Return the [x, y] coordinate for the center point of the cell that contains the specified text.  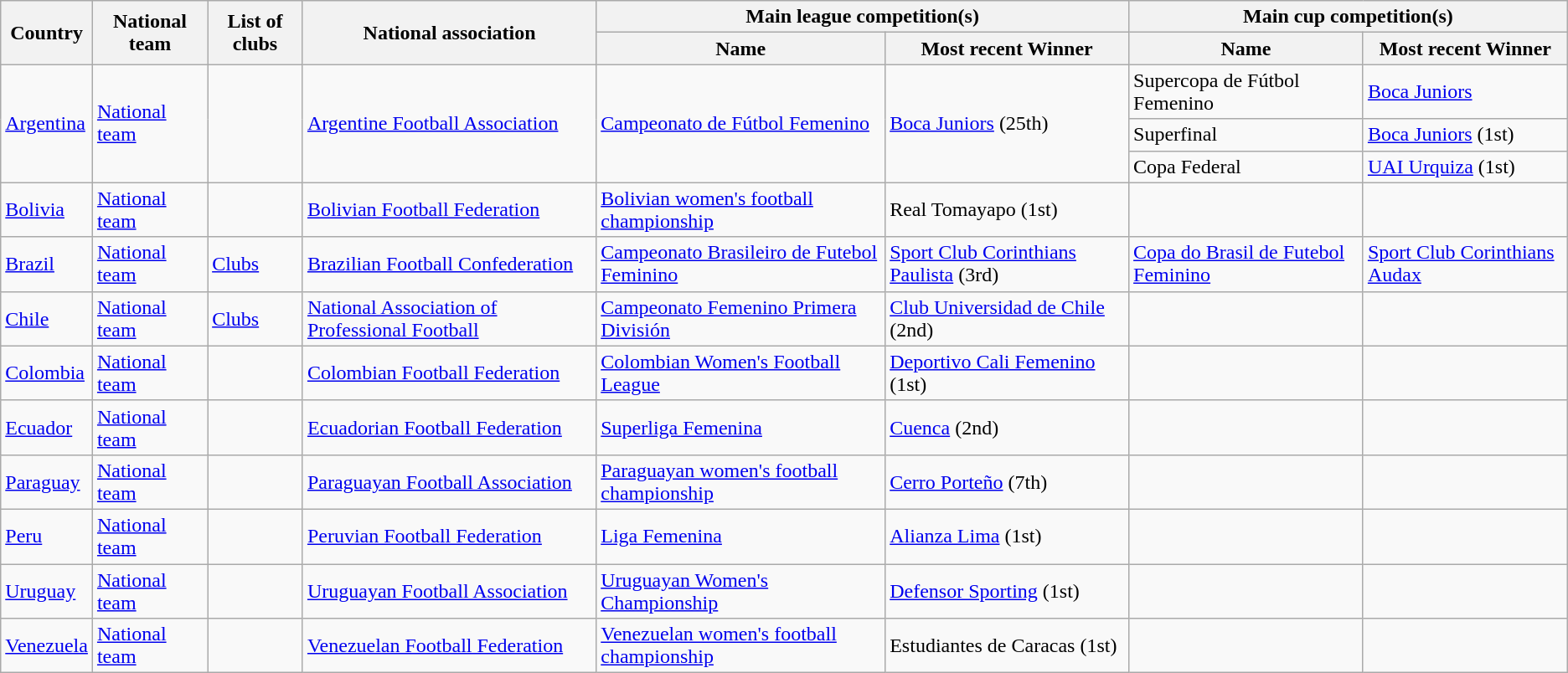
Uruguay [47, 591]
Bolivian women's football championship [740, 209]
Venezuela [47, 646]
Paraguay [47, 482]
UAI Urquiza (1st) [1465, 167]
Real Tomayapo (1st) [1007, 209]
Bolivian Football Federation [449, 209]
Campeonato Brasileiro de Futebol Feminino [740, 265]
Paraguayan Football Association [449, 482]
Cerro Porteño (7th) [1007, 482]
Argentina [47, 124]
Copa do Brasil de Futebol Feminino [1246, 265]
Supercopa de Fútbol Femenino [1246, 92]
Superfinal [1246, 135]
Deportivo Cali Femenino (1st) [1007, 373]
National Association of Professional Football [449, 318]
Alianza Lima (1st) [1007, 536]
Peru [47, 536]
Ecuador [47, 427]
Boca Juniors [1465, 92]
National association [449, 33]
Bolivia [47, 209]
Brazil [47, 265]
Copa Federal [1246, 167]
Club Universidad de Chile (2nd) [1007, 318]
Country [47, 33]
Superliga Femenina [740, 427]
Campeonato de Fútbol Femenino [740, 124]
Main league competition(s) [863, 17]
Liga Femenina [740, 536]
Venezuelan women's football championship [740, 646]
Uruguayan Women's Championship [740, 591]
Sport Club Corinthians Paulista (3rd) [1007, 265]
Colombian Women's Football League [740, 373]
List of clubs [255, 33]
Brazilian Football Confederation [449, 265]
Uruguayan Football Association [449, 591]
Main cup competition(s) [1349, 17]
Chile [47, 318]
Boca Juniors (25th) [1007, 124]
Peruvian Football Federation [449, 536]
Boca Juniors (1st) [1465, 135]
Sport Club Corinthians Audax [1465, 265]
Ecuadorian Football Federation [449, 427]
Paraguayan women's football championship [740, 482]
Campeonato Femenino Primera División [740, 318]
Venezuelan Football Federation [449, 646]
Colombia [47, 373]
Defensor Sporting (1st) [1007, 591]
Argentine Football Association [449, 124]
Estudiantes de Caracas (1st) [1007, 646]
Cuenca (2nd) [1007, 427]
Colombian Football Federation [449, 373]
